From the cell containing the given text, extract its center point as [x, y] coordinate. 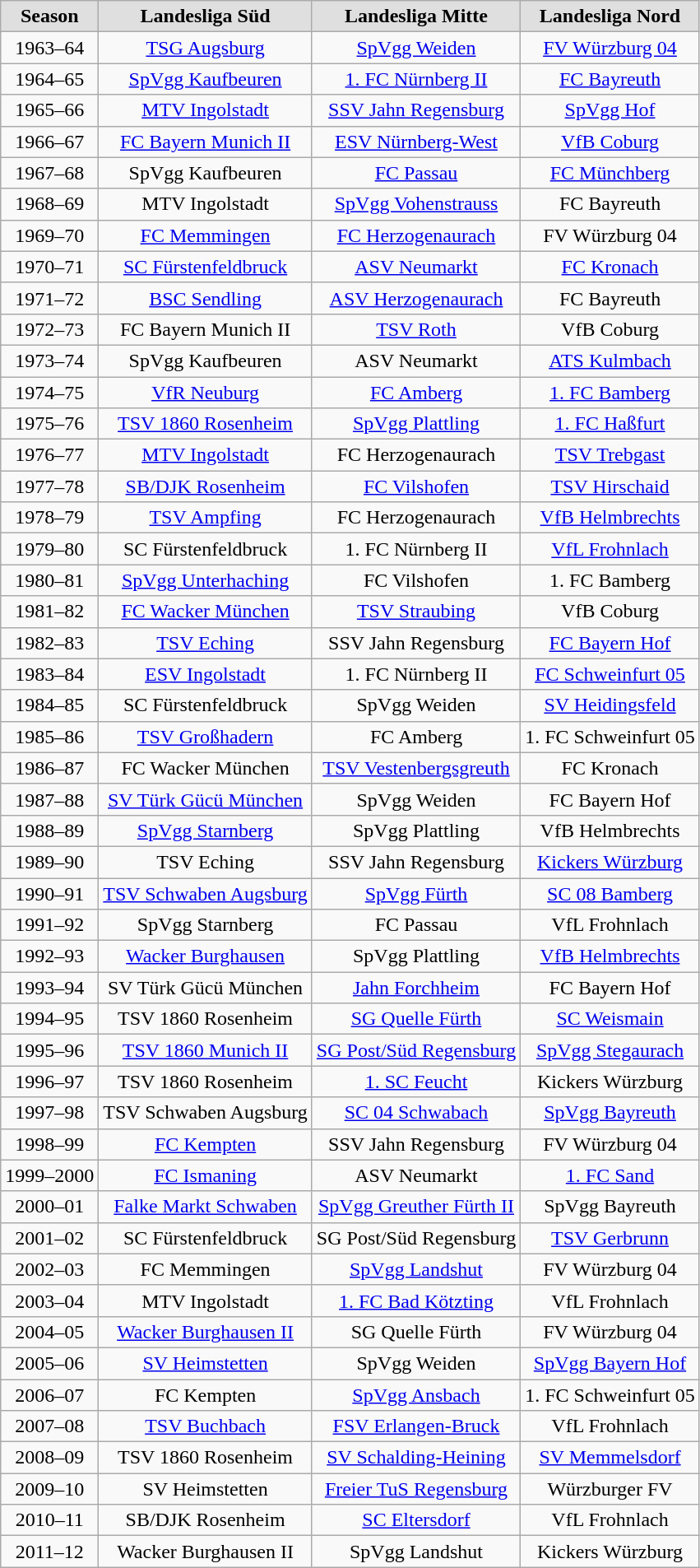
2007–08 [49, 1426]
1973–74 [49, 361]
2006–07 [49, 1395]
1965–66 [49, 110]
Falke Markt Schwaben [206, 1207]
Season [49, 16]
1. SC Feucht [416, 1082]
1976–77 [49, 455]
SpVgg Ansbach [416, 1395]
1963–64 [49, 48]
1985–86 [49, 737]
1964–65 [49, 79]
FC Schweinfurt 05 [610, 674]
1. FC Haßfurt [610, 424]
Landesliga Nord [610, 16]
1978–79 [49, 518]
TSV Straubing [416, 612]
1. FC Bad Kötzting [416, 1300]
FSV Erlangen-Bruck [416, 1426]
SpVgg Unterhaching [206, 580]
ASV Herzogenaurach [416, 298]
SC Eltersdorf [416, 1520]
2008–09 [49, 1458]
1995–96 [49, 1050]
2004–05 [49, 1332]
TSV Ampfing [206, 518]
1970–71 [49, 267]
2010–11 [49, 1520]
1998–99 [49, 1144]
ESV Ingolstadt [206, 674]
ATS Kulmbach [610, 361]
Freier TuS Regensburg [416, 1489]
2000–01 [49, 1207]
SV Schalding-Heining [416, 1458]
1972–73 [49, 329]
TSV Hirschaid [610, 486]
BSC Sendling [206, 298]
TSV Buchbach [206, 1426]
1983–84 [49, 674]
SpVgg Stegaurach [610, 1050]
Landesliga Süd [206, 16]
SV Heidingsfeld [610, 705]
SpVgg Hof [610, 110]
ESV Nürnberg-West [416, 142]
1987–88 [49, 799]
SpVgg Bayern Hof [610, 1363]
2001–02 [49, 1238]
1982–83 [49, 643]
Landesliga Mitte [416, 16]
1968–69 [49, 204]
TSV Gerbrunn [610, 1238]
1979–80 [49, 549]
1996–97 [49, 1082]
TSV Vestenbergsgreuth [416, 768]
1. FC Sand [610, 1175]
SC Weismain [610, 1019]
1986–87 [49, 768]
TSG Augsburg [206, 48]
1992–93 [49, 956]
2009–10 [49, 1489]
1991–92 [49, 925]
1988–89 [49, 831]
2011–12 [49, 1552]
2002–03 [49, 1269]
TSV Trebgast [610, 455]
FC Münchberg [610, 173]
1967–68 [49, 173]
1993–94 [49, 988]
SC 04 Schwabach [416, 1113]
TSV Großhadern [206, 737]
VfR Neuburg [206, 393]
2003–04 [49, 1300]
1966–67 [49, 142]
2005–06 [49, 1363]
1981–82 [49, 612]
SpVgg Fürth [416, 893]
1999–2000 [49, 1175]
1984–85 [49, 705]
SpVgg Greuther Fürth II [416, 1207]
1971–72 [49, 298]
1997–98 [49, 1113]
SC 08 Bamberg [610, 893]
FC Ismaning [206, 1175]
1989–90 [49, 862]
1977–78 [49, 486]
TSV 1860 Munich II [206, 1050]
1990–91 [49, 893]
TSV Roth [416, 329]
Jahn Forchheim [416, 988]
1980–81 [49, 580]
1975–76 [49, 424]
SV Memmelsdorf [610, 1458]
Wacker Burghausen [206, 956]
1969–70 [49, 235]
SpVgg Vohenstrauss [416, 204]
Würzburger FV [610, 1489]
1974–75 [49, 393]
1994–95 [49, 1019]
